Return [X, Y] of the center of cell containing provided text 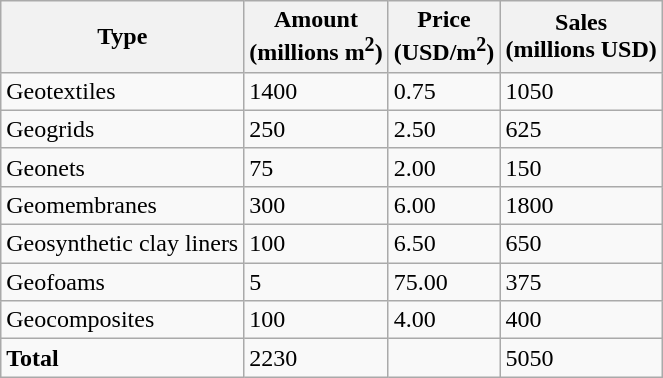
1050 [581, 91]
150 [581, 167]
4.00 [444, 320]
2.50 [444, 129]
2230 [316, 358]
Amount (millions m2) [316, 37]
Geomembranes [122, 205]
1800 [581, 205]
Geogrids [122, 129]
300 [316, 205]
0.75 [444, 91]
Geosynthetic clay liners [122, 244]
75 [316, 167]
6.50 [444, 244]
Price (USD/m2) [444, 37]
375 [581, 282]
Geocomposites [122, 320]
2.00 [444, 167]
Total [122, 358]
Geotextiles [122, 91]
650 [581, 244]
250 [316, 129]
75.00 [444, 282]
400 [581, 320]
Geofoams [122, 282]
625 [581, 129]
Sales (millions USD) [581, 37]
5 [316, 282]
5050 [581, 358]
Geonets [122, 167]
6.00 [444, 205]
1400 [316, 91]
Type [122, 37]
